Find where the given text appears and provide that cell's center as [X, Y] coordinate. 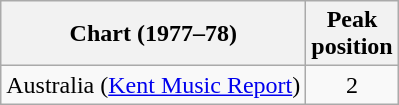
Australia (Kent Music Report) [154, 85]
Peak position [352, 34]
Chart (1977–78) [154, 34]
2 [352, 85]
